Search for the cell housing the specified text and yield its (X, Y) center coordinate. 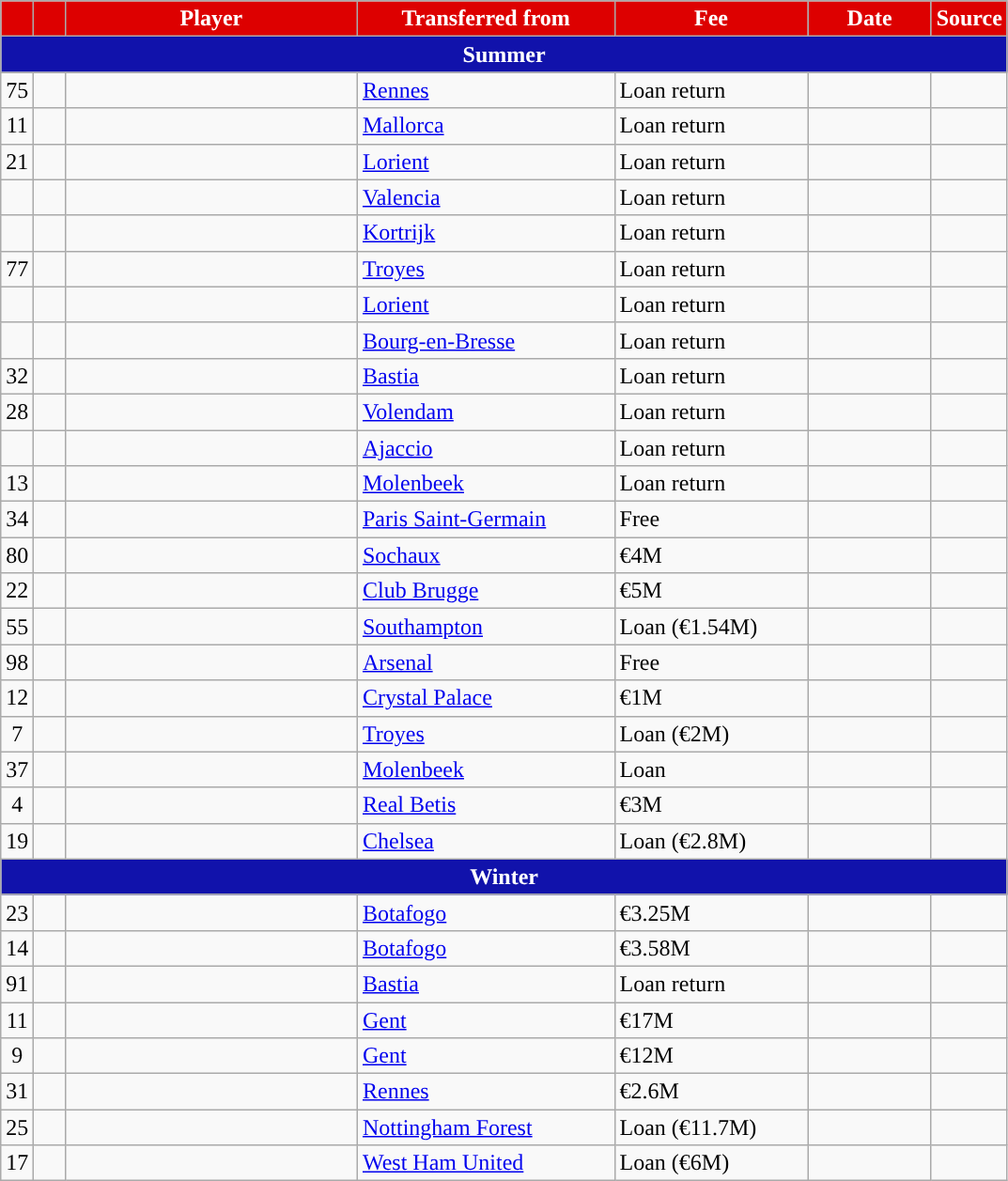
Loan (€6M) (711, 1163)
91 (17, 984)
€3.25M (711, 912)
Transferred from (486, 19)
9 (17, 1056)
Loan (€2.8M) (711, 841)
98 (17, 662)
77 (17, 269)
Loan (€11.7M) (711, 1127)
€3M (711, 805)
4 (17, 805)
Ajaccio (486, 448)
12 (17, 698)
Summer (504, 54)
Player (210, 19)
Date (870, 19)
€4M (711, 555)
€17M (711, 1019)
25 (17, 1127)
21 (17, 162)
€5M (711, 591)
Paris Saint-Germain (486, 520)
Bourg-en-Bresse (486, 340)
Southampton (486, 627)
55 (17, 627)
Loan (€2M) (711, 734)
€3.58M (711, 948)
32 (17, 376)
Arsenal (486, 662)
28 (17, 412)
Volendam (486, 412)
31 (17, 1092)
West Ham United (486, 1163)
Crystal Palace (486, 698)
19 (17, 841)
Kortrijk (486, 233)
Chelsea (486, 841)
Nottingham Forest (486, 1127)
Club Brugge (486, 591)
Sochaux (486, 555)
17 (17, 1163)
13 (17, 484)
€2.6M (711, 1092)
€12M (711, 1056)
€1M (711, 698)
Real Betis (486, 805)
Loan (711, 769)
80 (17, 555)
22 (17, 591)
34 (17, 520)
7 (17, 734)
Source (969, 19)
14 (17, 948)
Winter (504, 877)
23 (17, 912)
Fee (711, 19)
37 (17, 769)
Valencia (486, 197)
Loan (€1.54M) (711, 627)
Mallorca (486, 126)
75 (17, 90)
